From the cell containing the given text, extract its center point as [x, y] coordinate. 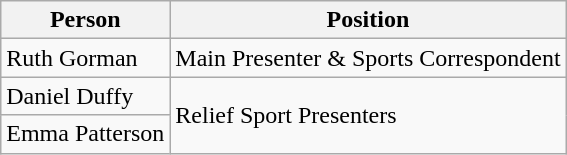
Relief Sport Presenters [368, 115]
Emma Patterson [86, 134]
Daniel Duffy [86, 96]
Ruth Gorman [86, 58]
Main Presenter & Sports Correspondent [368, 58]
Person [86, 20]
Position [368, 20]
